Scan for the cell matching the given text and deliver its (x, y) coordinate at center. 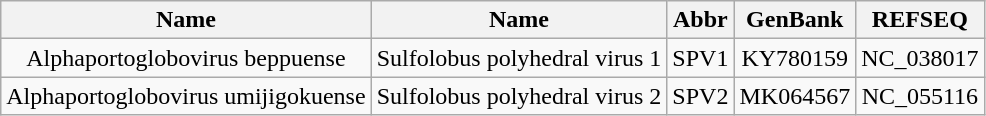
Alphaportoglobovirus umijigokuense (186, 96)
Sulfolobus polyhedral virus 2 (519, 96)
KY780159 (795, 58)
MK064567 (795, 96)
REFSEQ (920, 20)
Alphaportoglobovirus beppuense (186, 58)
Sulfolobus polyhedral virus 1 (519, 58)
NC_055116 (920, 96)
SPV1 (700, 58)
NC_038017 (920, 58)
Abbr (700, 20)
GenBank (795, 20)
SPV2 (700, 96)
